Identify which cell holds the provided text, then report its (x, y) central coordinate. 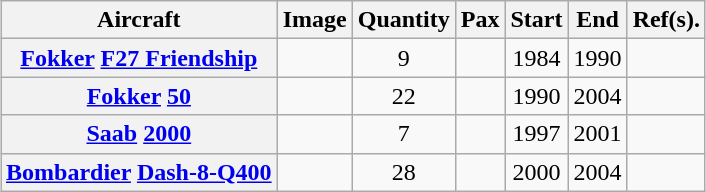
Fokker 50 (138, 96)
Ref(s). (666, 20)
1984 (536, 58)
2001 (598, 134)
Start (536, 20)
7 (404, 134)
Aircraft (138, 20)
Saab 2000 (138, 134)
Fokker F27 Friendship (138, 58)
1997 (536, 134)
22 (404, 96)
2000 (536, 172)
Pax (480, 20)
Bombardier Dash-8-Q400 (138, 172)
9 (404, 58)
Quantity (404, 20)
28 (404, 172)
End (598, 20)
Image (314, 20)
